Search for the cell housing the specified text and yield its [X, Y] center coordinate. 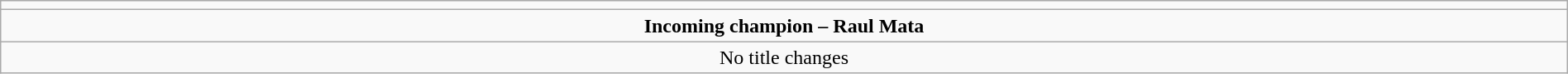
Incoming champion – Raul Mata [784, 26]
No title changes [784, 57]
